Identify which cell holds the provided text, then report its [x, y] central coordinate. 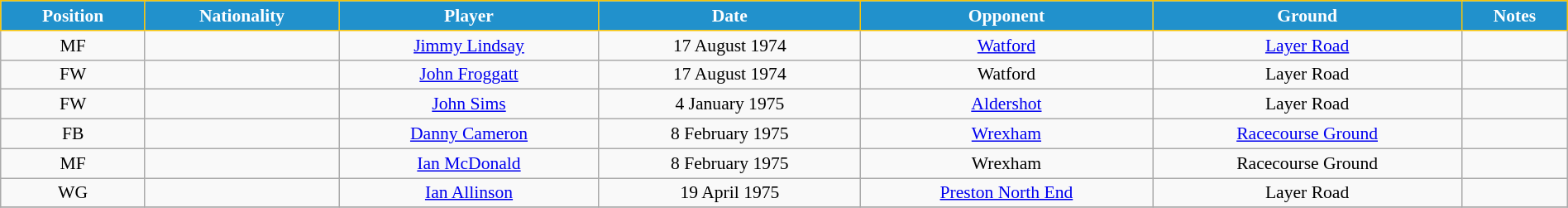
Date [729, 16]
Jimmy Lindsay [470, 46]
Ian Allinson [470, 193]
WG [73, 193]
FB [73, 134]
4 January 1975 [729, 104]
Preston North End [1006, 193]
Notes [1515, 16]
Danny Cameron [470, 134]
Ground [1307, 16]
John Sims [470, 104]
Aldershot [1006, 104]
Ian McDonald [470, 163]
Position [73, 16]
Nationality [241, 16]
19 April 1975 [729, 193]
Opponent [1006, 16]
John Froggatt [470, 75]
Player [470, 16]
